Return [x, y] of the center of cell containing provided text 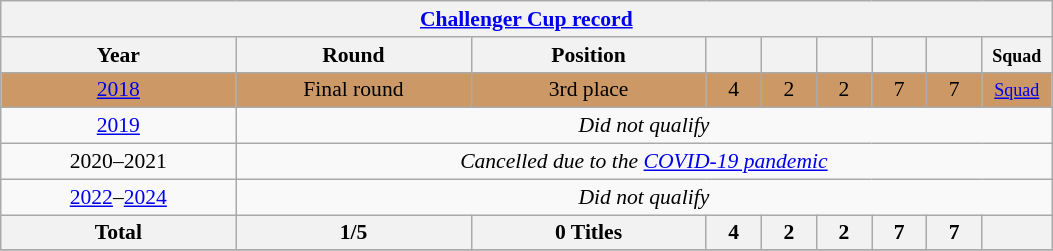
3rd place [588, 90]
Round [354, 55]
2018 [118, 90]
2019 [118, 126]
Total [118, 233]
Challenger Cup record [526, 19]
Cancelled due to the COVID-19 pandemic [644, 162]
0 Titles [588, 233]
2020–2021 [118, 162]
2022–2024 [118, 197]
Final round [354, 90]
1/5 [354, 233]
Year [118, 55]
Position [588, 55]
